Return the (X, Y) coordinate for the center point of the cell that contains the specified text.  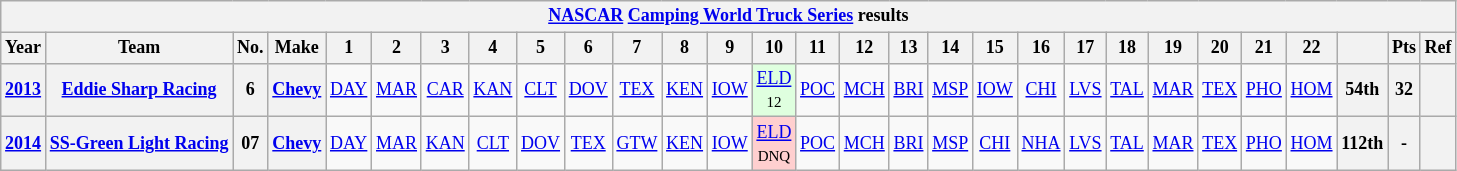
10 (774, 48)
2 (397, 48)
11 (818, 48)
2014 (24, 144)
CAR (445, 90)
14 (950, 48)
15 (996, 48)
Year (24, 48)
54th (1362, 90)
9 (730, 48)
20 (1220, 48)
Ref (1438, 48)
ELD12 (774, 90)
Pts (1404, 48)
22 (1312, 48)
17 (1086, 48)
2013 (24, 90)
Make (297, 48)
21 (1264, 48)
19 (1173, 48)
Eddie Sharp Racing (138, 90)
07 (250, 144)
13 (908, 48)
- (1404, 144)
SS-Green Light Racing (138, 144)
32 (1404, 90)
112th (1362, 144)
1 (349, 48)
16 (1041, 48)
5 (541, 48)
No. (250, 48)
ELDDNQ (774, 144)
NASCAR Camping World Truck Series results (728, 16)
12 (864, 48)
7 (637, 48)
8 (685, 48)
Team (138, 48)
3 (445, 48)
NHA (1041, 144)
18 (1127, 48)
GTW (637, 144)
4 (493, 48)
